Provide the (x, y) coordinate of the cell's center where the given text is located.  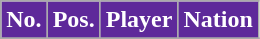
Player (139, 20)
No. (24, 20)
Nation (218, 20)
Pos. (74, 20)
